Identify which cell holds the provided text, then report its [X, Y] central coordinate. 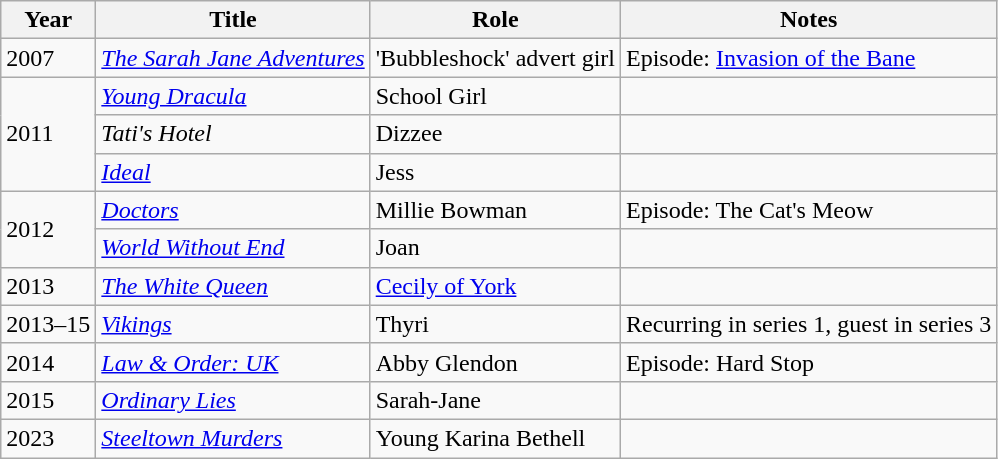
Episode: The Cat's Meow [809, 210]
2023 [48, 438]
2007 [48, 58]
Year [48, 20]
2011 [48, 134]
Thyri [495, 324]
Notes [809, 20]
Recurring in series 1, guest in series 3 [809, 324]
Episode: Hard Stop [809, 362]
2013–15 [48, 324]
Cecily of York [495, 286]
Sarah-Jane [495, 400]
Doctors [233, 210]
World Without End [233, 248]
Tati's Hotel [233, 134]
The Sarah Jane Adventures [233, 58]
2012 [48, 229]
Young Dracula [233, 96]
2015 [48, 400]
Ideal [233, 172]
School Girl [495, 96]
Title [233, 20]
2014 [48, 362]
'Bubbleshock' advert girl [495, 58]
Ordinary Lies [233, 400]
Abby Glendon [495, 362]
Law & Order: UK [233, 362]
Jess [495, 172]
Joan [495, 248]
Role [495, 20]
Young Karina Bethell [495, 438]
The White Queen [233, 286]
Episode: Invasion of the Bane [809, 58]
2013 [48, 286]
Millie Bowman [495, 210]
Dizzee [495, 134]
Steeltown Murders [233, 438]
Vikings [233, 324]
